Pinpoint the cell where the given text exists, returning its [x, y] midpoint coordinate. 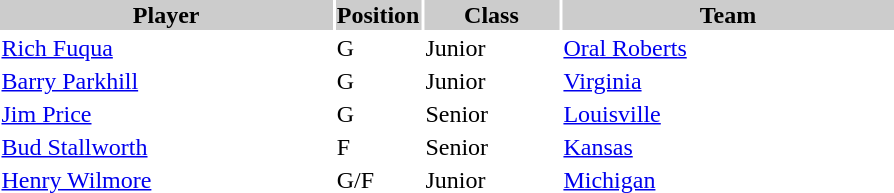
Kansas [728, 147]
F [378, 147]
Class [492, 15]
Bud Stallworth [166, 147]
Player [166, 15]
Rich Fuqua [166, 48]
Oral Roberts [728, 48]
Virginia [728, 81]
Jim Price [166, 114]
Louisville [728, 114]
Team [728, 15]
Barry Parkhill [166, 81]
Position [378, 15]
